Locate the cell with the specified text and output its [x, y] center coordinate. 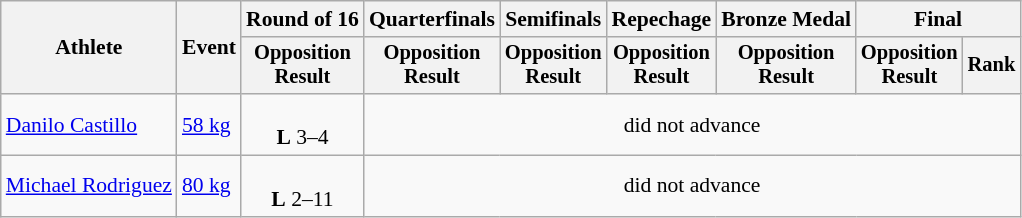
Final [938, 19]
Bronze Medal [786, 19]
Athlete [89, 48]
L 2–11 [302, 186]
L 3–4 [302, 124]
Danilo Castillo [89, 124]
Round of 16 [302, 19]
Rank [992, 66]
Repechage [662, 19]
Semifinals [554, 19]
Event [209, 48]
Quarterfinals [432, 19]
80 kg [209, 186]
58 kg [209, 124]
Michael Rodriguez [89, 186]
